Extract the (x, y) coordinate from the center of the cell holding the provided text.  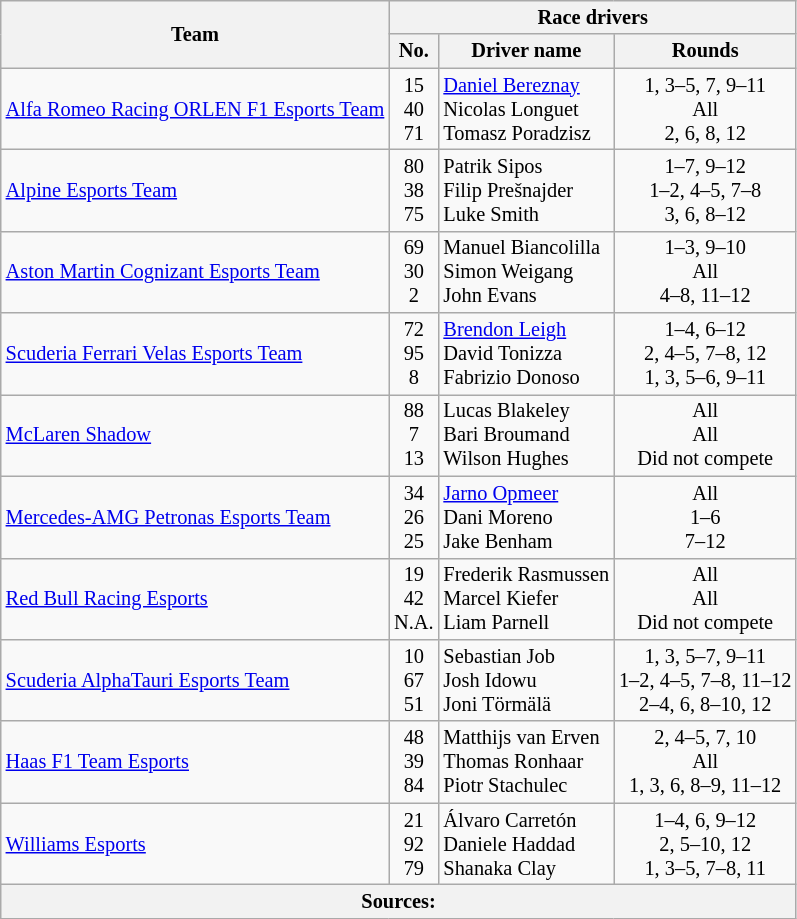
Aston Martin Cognizant Esports Team (195, 272)
Sources: (399, 901)
2, 4–5, 7, 10All1, 3, 6, 8–9, 11–12 (705, 762)
Haas F1 Team Esports (195, 762)
1, 3, 5–7, 9–111–2, 4–5, 7–8, 11–122–4, 6, 8–10, 12 (705, 680)
Brendon Leigh David Tonizza Fabrizio Donoso (526, 354)
All1–67–12 (705, 517)
1–4, 6–122, 4–5, 7–8, 121, 3, 5–6, 9–11 (705, 354)
803875 (414, 190)
Rounds (705, 51)
Race drivers (592, 17)
Jarno Opmeer Dani Moreno Jake Benham (526, 517)
Scuderia Ferrari Velas Esports Team (195, 354)
Daniel Bereznay Nicolas Longuet Tomasz Poradzisz (526, 109)
Team (195, 34)
1942N.A. (414, 599)
483984 (414, 762)
Driver name (526, 51)
Alpine Esports Team (195, 190)
219279 (414, 844)
69302 (414, 272)
106751 (414, 680)
Red Bull Racing Esports (195, 599)
Scuderia AlphaTauri Esports Team (195, 680)
88713 (414, 435)
Sebastian Job Josh Idowu Joni Törmälä (526, 680)
342625 (414, 517)
72958 (414, 354)
1, 3–5, 7, 9–11All2, 6, 8, 12 (705, 109)
1–3, 9–10All4–8, 11–12 (705, 272)
Frederik Rasmussen Marcel Kiefer Liam Parnell (526, 599)
Patrik Sipos Filip Prešnajder Luke Smith (526, 190)
No. (414, 51)
Alfa Romeo Racing ORLEN F1 Esports Team (195, 109)
Williams Esports (195, 844)
Mercedes-AMG Petronas Esports Team (195, 517)
1–4, 6, 9–122, 5–10, 121, 3–5, 7–8, 11 (705, 844)
Lucas Blakeley Bari Broumand Wilson Hughes (526, 435)
Álvaro Carretón Daniele Haddad Shanaka Clay (526, 844)
Matthijs van Erven Thomas Ronhaar Piotr Stachulec (526, 762)
McLaren Shadow (195, 435)
154071 (414, 109)
1–7, 9–121–2, 4–5, 7–83, 6, 8–12 (705, 190)
Manuel Biancolilla Simon Weigang John Evans (526, 272)
